Identify which cell holds the provided text, then report its (x, y) central coordinate. 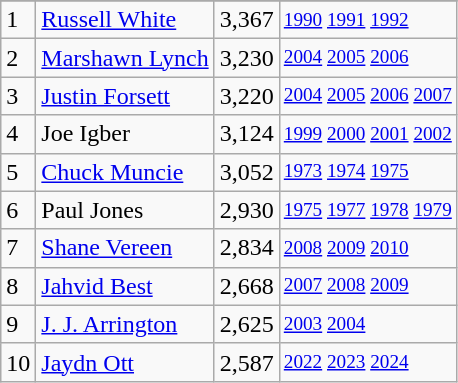
3,052 (246, 172)
2004 2005 2006 2007 (368, 96)
Jaydn Ott (125, 362)
1975 1977 1978 1979 (368, 210)
3,124 (246, 134)
Shane Vereen (125, 248)
Joe Igber (125, 134)
Paul Jones (125, 210)
2,930 (246, 210)
2007 2008 2009 (368, 286)
2004 2005 2006 (368, 58)
Justin Forsett (125, 96)
Jahvid Best (125, 286)
8 (18, 286)
3,220 (246, 96)
2 (18, 58)
1999 2000 2001 2002 (368, 134)
4 (18, 134)
1990 1991 1992 (368, 20)
3 (18, 96)
Chuck Muncie (125, 172)
3,230 (246, 58)
2022 2023 2024 (368, 362)
2,587 (246, 362)
Russell White (125, 20)
J. J. Arrington (125, 324)
5 (18, 172)
6 (18, 210)
1 (18, 20)
2003 2004 (368, 324)
1973 1974 1975 (368, 172)
2,834 (246, 248)
10 (18, 362)
3,367 (246, 20)
9 (18, 324)
7 (18, 248)
2008 2009 2010 (368, 248)
Marshawn Lynch (125, 58)
2,668 (246, 286)
2,625 (246, 324)
